For the text-containing cell, return its midpoint in [X, Y] coordinate format. 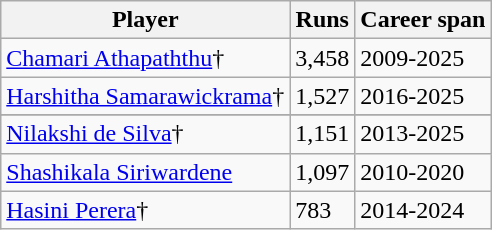
3,458 [322, 58]
Harshitha Samarawickrama† [146, 96]
2013-2025 [423, 134]
2009-2025 [423, 58]
Runs [322, 20]
2014-2024 [423, 210]
2016-2025 [423, 96]
Shashikala Siriwardene [146, 172]
Chamari Athapaththu† [146, 58]
1,151 [322, 134]
Career span [423, 20]
Nilakshi de Silva† [146, 134]
2010-2020 [423, 172]
783 [322, 210]
1,097 [322, 172]
1,527 [322, 96]
Player [146, 20]
Hasini Perera† [146, 210]
